Find where the given text appears and provide that cell's center as [X, Y] coordinate. 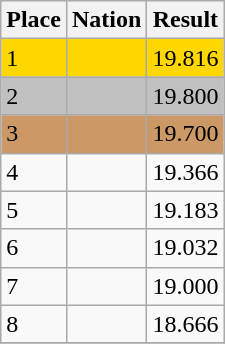
Place [34, 20]
8 [34, 324]
19.032 [186, 248]
Result [186, 20]
19.800 [186, 96]
5 [34, 210]
19.700 [186, 134]
3 [34, 134]
Nation [106, 20]
2 [34, 96]
18.666 [186, 324]
19.183 [186, 210]
1 [34, 58]
19.816 [186, 58]
6 [34, 248]
19.000 [186, 286]
4 [34, 172]
19.366 [186, 172]
7 [34, 286]
